Capture the cell that displays the provided text and extract its (X, Y) central coordinate. 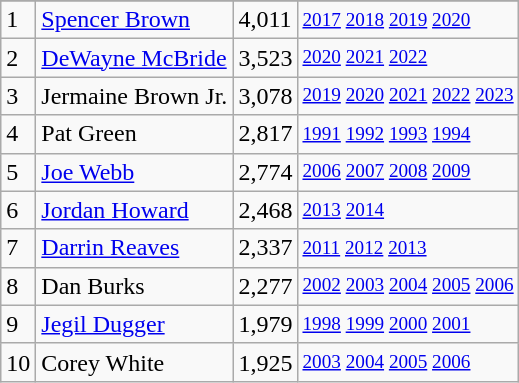
Spencer Brown (134, 20)
2,774 (266, 172)
Darrin Reaves (134, 248)
2,337 (266, 248)
3 (18, 96)
7 (18, 248)
Corey White (134, 362)
1 (18, 20)
3,078 (266, 96)
2002 2003 2004 2005 2006 (408, 286)
1991 1992 1993 1994 (408, 134)
Jermaine Brown Jr. (134, 96)
2017 2018 2019 2020 (408, 20)
6 (18, 210)
1,925 (266, 362)
Joe Webb (134, 172)
2011 2012 2013 (408, 248)
2003 2004 2005 2006 (408, 362)
10 (18, 362)
8 (18, 286)
1,979 (266, 324)
4 (18, 134)
2,817 (266, 134)
Dan Burks (134, 286)
Pat Green (134, 134)
2013 2014 (408, 210)
9 (18, 324)
2006 2007 2008 2009 (408, 172)
2,468 (266, 210)
3,523 (266, 58)
2020 2021 2022 (408, 58)
2019 2020 2021 2022 2023 (408, 96)
2,277 (266, 286)
1998 1999 2000 2001 (408, 324)
4,011 (266, 20)
DeWayne McBride (134, 58)
2 (18, 58)
5 (18, 172)
Jordan Howard (134, 210)
Jegil Dugger (134, 324)
